Extract the [x, y] coordinate from the center of the cell holding the provided text.  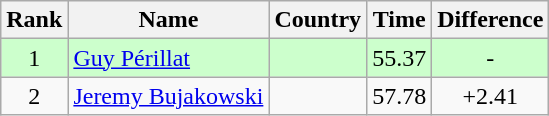
Name [168, 20]
Difference [490, 20]
55.37 [400, 58]
1 [34, 58]
+2.41 [490, 96]
Country [318, 20]
57.78 [400, 96]
2 [34, 96]
- [490, 58]
Rank [34, 20]
Guy Périllat [168, 58]
Time [400, 20]
Jeremy Bujakowski [168, 96]
